Determine the [x, y] coordinate at the center of the cell enclosing the given text.  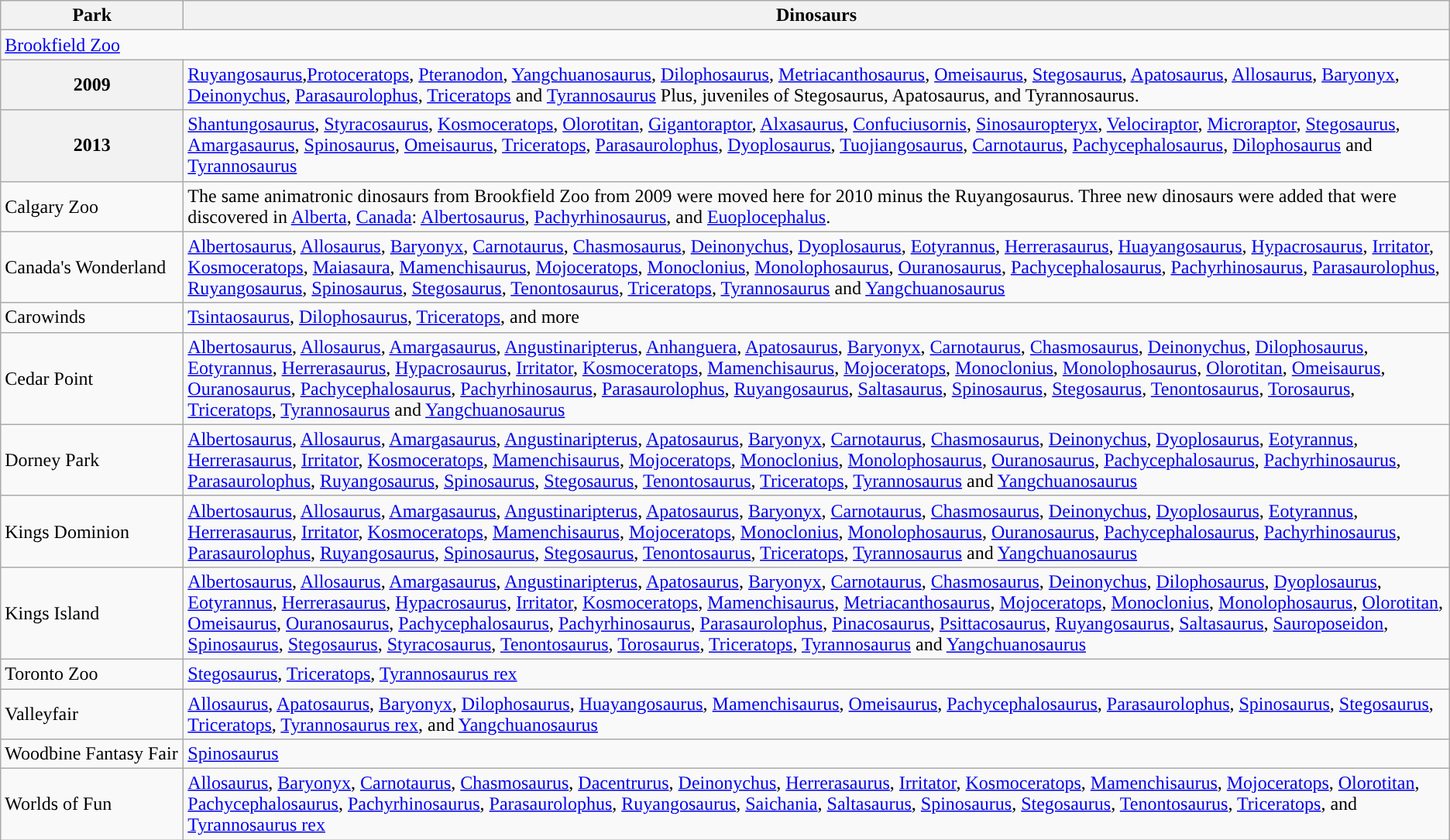
Valleyfair [92, 714]
Dinosaurs [816, 15]
Cedar Point [92, 378]
Toronto Zoo [92, 674]
2009 [92, 85]
Worlds of Fun [92, 804]
Calgary Zoo [92, 206]
Brookfield Zoo [725, 45]
Dorney Park [92, 460]
2013 [92, 146]
Kings Dominion [92, 531]
Park [92, 15]
Woodbine Fantasy Fair [92, 754]
Tsintaosaurus, Dilophosaurus, Triceratops, and more [816, 317]
Spinosaurus [816, 754]
Canada's Wonderland [92, 267]
Kings Island [92, 613]
Carowinds [92, 317]
Stegosaurus, Triceratops, Tyrannosaurus rex [816, 674]
